Return (X, Y) of the center of cell containing provided text 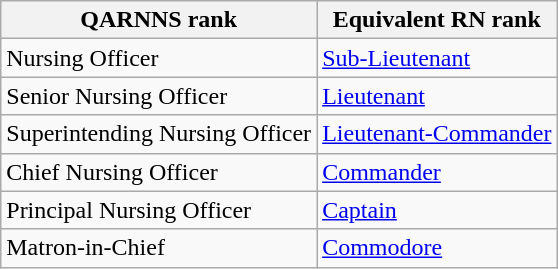
Principal Nursing Officer (159, 210)
QARNNS rank (159, 20)
Sub-Lieutenant (437, 58)
Commander (437, 172)
Commodore (437, 248)
Matron-in-Chief (159, 248)
Lieutenant-Commander (437, 134)
Equivalent RN rank (437, 20)
Senior Nursing Officer (159, 96)
Captain (437, 210)
Nursing Officer (159, 58)
Chief Nursing Officer (159, 172)
Lieutenant (437, 96)
Superintending Nursing Officer (159, 134)
